For the text-containing cell, return its midpoint in [X, Y] coordinate format. 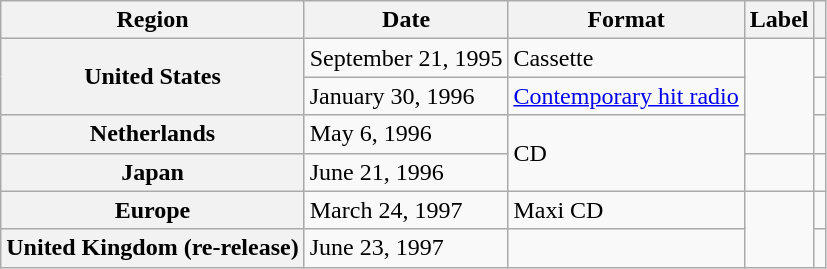
Region [152, 20]
Label [779, 20]
September 21, 1995 [406, 58]
Date [406, 20]
Europe [152, 210]
Cassette [626, 58]
United Kingdom (re-release) [152, 248]
Contemporary hit radio [626, 96]
Netherlands [152, 134]
May 6, 1996 [406, 134]
Japan [152, 172]
CD [626, 153]
January 30, 1996 [406, 96]
June 21, 1996 [406, 172]
Format [626, 20]
Maxi CD [626, 210]
March 24, 1997 [406, 210]
June 23, 1997 [406, 248]
United States [152, 77]
